Return (X, Y) of the center of cell containing provided text 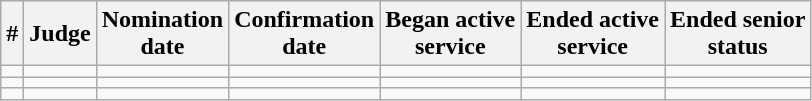
Judge (60, 34)
Began activeservice (450, 34)
Confirmationdate (304, 34)
Ended activeservice (593, 34)
# (12, 34)
Ended seniorstatus (737, 34)
Nominationdate (162, 34)
